Detect which cell encompasses the target text, then output its (X, Y) center coordinate. 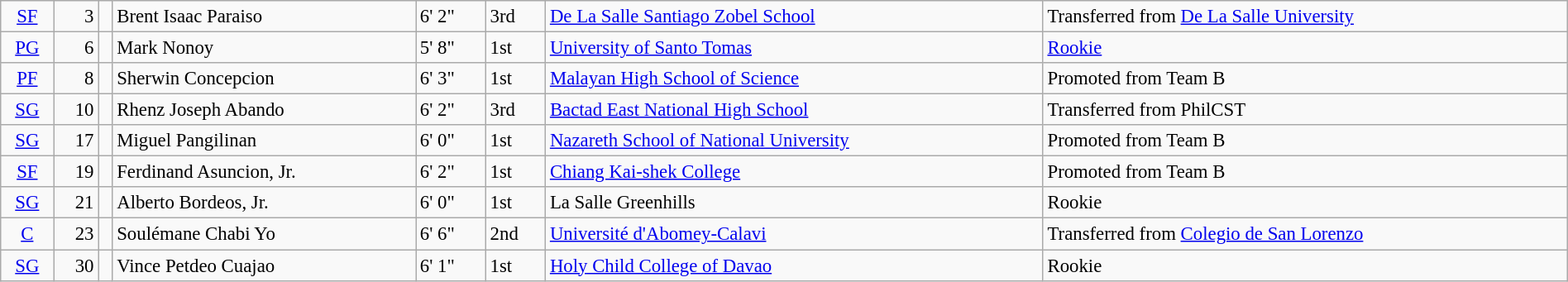
Ferdinand Asuncion, Jr. (265, 172)
6' 1" (452, 265)
Rhenz Joseph Abando (265, 110)
Transferred from Colegio de San Lorenzo (1305, 234)
Holy Child College of Davao (795, 265)
6' 6" (452, 234)
2nd (515, 234)
6' 3" (452, 79)
Malayan High School of Science (795, 79)
8 (76, 79)
PG (27, 48)
Vince Petdeo Cuajao (265, 265)
21 (76, 203)
University of Santo Tomas (795, 48)
La Salle Greenhills (795, 203)
Transferred from De La Salle University (1305, 17)
Brent Isaac Paraiso (265, 17)
Université d'Abomey-Calavi (795, 234)
19 (76, 172)
Alberto Bordeos, Jr. (265, 203)
De La Salle Santiago Zobel School (795, 17)
3 (76, 17)
6 (76, 48)
Transferred from PhilCST (1305, 110)
5' 8" (452, 48)
17 (76, 141)
PF (27, 79)
Nazareth School of National University (795, 141)
Chiang Kai-shek College (795, 172)
23 (76, 234)
C (27, 234)
Miguel Pangilinan (265, 141)
Sherwin Concepcion (265, 79)
10 (76, 110)
30 (76, 265)
Mark Nonoy (265, 48)
Bactad East National High School (795, 110)
Soulémane Chabi Yo (265, 234)
